Find where the given text appears and provide that cell's center as [x, y] coordinate. 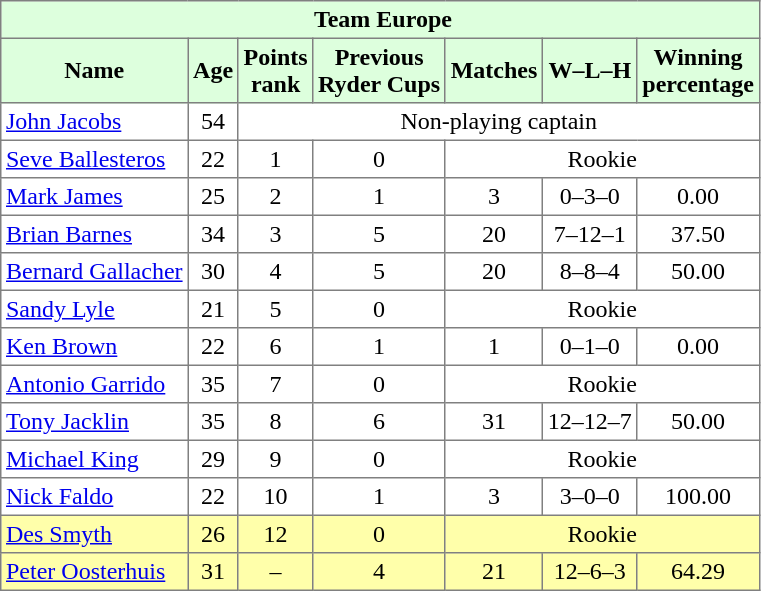
9 [276, 459]
7 [276, 384]
0–3–0 [590, 197]
0–1–0 [590, 347]
8 [276, 422]
12 [276, 534]
100.00 [698, 497]
Mark James [94, 197]
Nick Faldo [94, 497]
John Jacobs [94, 122]
64.29 [698, 572]
Pointsrank [276, 70]
54 [213, 122]
– [276, 572]
2 [276, 197]
30 [213, 272]
Winningpercentage [698, 70]
Peter Oosterhuis [94, 572]
Seve Ballesteros [94, 159]
10 [276, 497]
12–12–7 [590, 422]
W–L–H [590, 70]
Brian Barnes [94, 234]
Sandy Lyle [94, 309]
37.50 [698, 234]
7–12–1 [590, 234]
25 [213, 197]
Tony Jacklin [94, 422]
3–0–0 [590, 497]
Team Europe [380, 20]
34 [213, 234]
Ken Brown [94, 347]
Michael King [94, 459]
26 [213, 534]
PreviousRyder Cups [380, 70]
Antonio Garrido [94, 384]
12–6–3 [590, 572]
8–8–4 [590, 272]
29 [213, 459]
Matches [494, 70]
Age [213, 70]
Name [94, 70]
Des Smyth [94, 534]
Bernard Gallacher [94, 272]
Non-playing captain [498, 122]
